Find where the given text appears and provide that cell's center as (X, Y) coordinate. 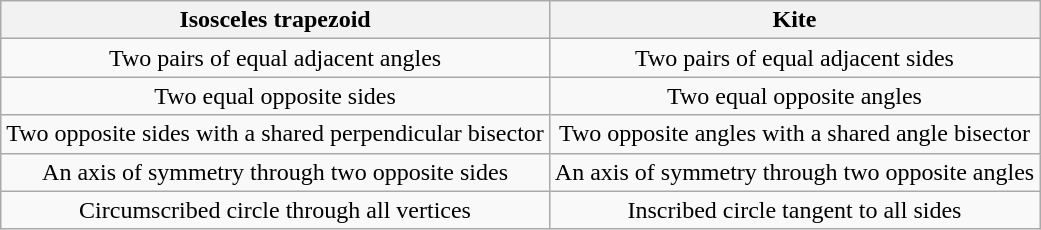
Two equal opposite sides (276, 96)
An axis of symmetry through two opposite sides (276, 172)
Inscribed circle tangent to all sides (794, 210)
Two opposite angles with a shared angle bisector (794, 134)
Two opposite sides with a shared perpendicular bisector (276, 134)
Two equal opposite angles (794, 96)
Two pairs of equal adjacent sides (794, 58)
Isosceles trapezoid (276, 20)
Kite (794, 20)
Two pairs of equal adjacent angles (276, 58)
Circumscribed circle through all vertices (276, 210)
An axis of symmetry through two opposite angles (794, 172)
